Determine the [X, Y] coordinate at the center of the cell enclosing the given text.  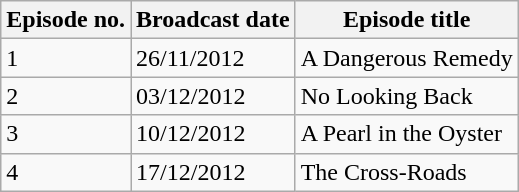
A Dangerous Remedy [406, 58]
Episode title [406, 20]
03/12/2012 [214, 96]
1 [66, 58]
Episode no. [66, 20]
Broadcast date [214, 20]
3 [66, 134]
The Cross-Roads [406, 172]
26/11/2012 [214, 58]
No Looking Back [406, 96]
A Pearl in the Oyster [406, 134]
2 [66, 96]
4 [66, 172]
10/12/2012 [214, 134]
17/12/2012 [214, 172]
